Return (X, Y) of the center of cell containing provided text 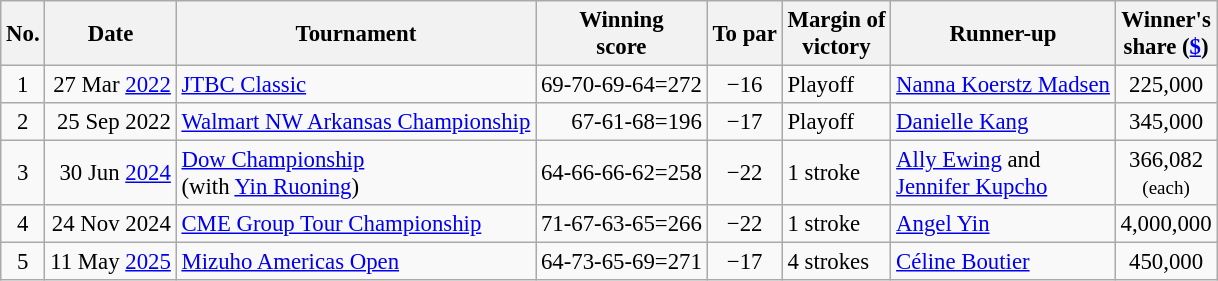
Winner'sshare ($) (1166, 34)
Nanna Koerstz Madsen (1003, 85)
Margin ofvictory (836, 34)
345,000 (1166, 122)
Runner-up (1003, 34)
64-66-66-62=258 (622, 174)
To par (744, 34)
Winningscore (622, 34)
JTBC Classic (356, 85)
2 (23, 122)
4 strokes (836, 262)
25 Sep 2022 (110, 122)
Danielle Kang (1003, 122)
Tournament (356, 34)
64-73-65-69=271 (622, 262)
CME Group Tour Championship (356, 224)
67-61-68=196 (622, 122)
27 Mar 2022 (110, 85)
30 Jun 2024 (110, 174)
4,000,000 (1166, 224)
Date (110, 34)
366,082(each) (1166, 174)
−16 (744, 85)
3 (23, 174)
24 Nov 2024 (110, 224)
Ally Ewing and Jennifer Kupcho (1003, 174)
4 (23, 224)
No. (23, 34)
450,000 (1166, 262)
5 (23, 262)
Angel Yin (1003, 224)
225,000 (1166, 85)
11 May 2025 (110, 262)
1 (23, 85)
Céline Boutier (1003, 262)
Mizuho Americas Open (356, 262)
71-67-63-65=266 (622, 224)
Walmart NW Arkansas Championship (356, 122)
Dow Championship (with Yin Ruoning) (356, 174)
69-70-69-64=272 (622, 85)
